Detect which cell encompasses the target text, then output its (x, y) center coordinate. 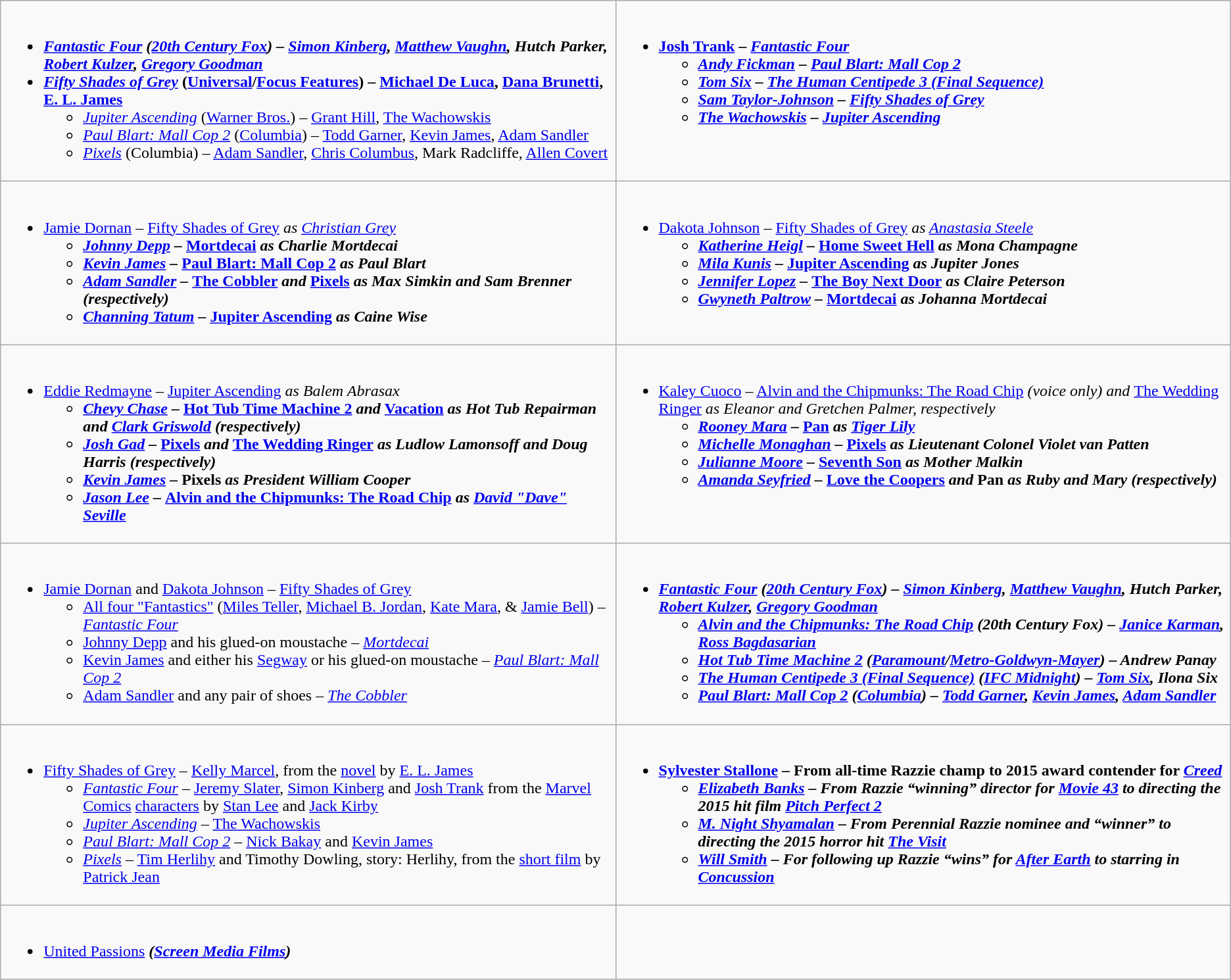
United Passions (Screen Media Films) (308, 942)
